Capture the cell that displays the provided text and extract its (x, y) central coordinate. 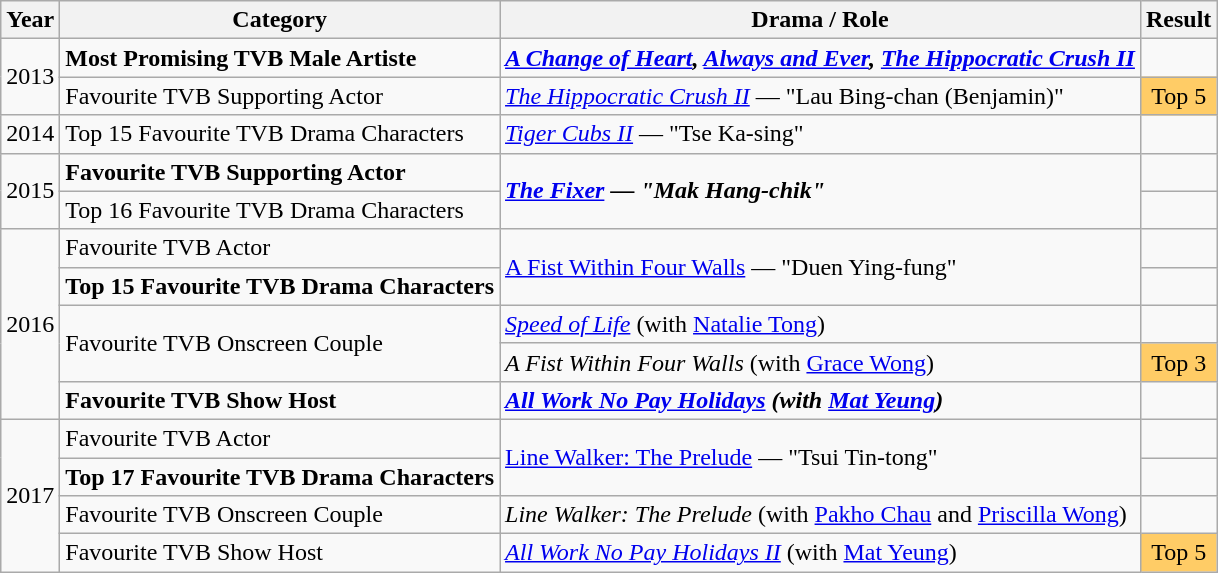
The Fixer — "Mak Hang-chik" (820, 191)
Tiger Cubs II — "Tse Ka-sing" (820, 134)
The Hippocratic Crush II — "Lau Bing-chan (Benjamin)" (820, 96)
Category (280, 20)
Drama / Role (820, 20)
Year (30, 20)
2015 (30, 191)
Speed of Life (with Natalie Tong) (820, 324)
Line Walker: The Prelude — "Tsui Tin-tong" (820, 457)
A Fist Within Four Walls — "Duen Ying-fung" (820, 267)
Top 17 Favourite TVB Drama Characters (280, 477)
Top 16 Favourite TVB Drama Characters (280, 210)
2014 (30, 134)
Most Promising TVB Male Artiste (280, 58)
Result (1178, 20)
2013 (30, 77)
All Work No Pay Holidays II (with Mat Yeung) (820, 553)
A Change of Heart, Always and Ever, The Hippocratic Crush II (820, 58)
Top 3 (1178, 362)
Line Walker: The Prelude (with Pakho Chau and Priscilla Wong) (820, 515)
A Fist Within Four Walls (with Grace Wong) (820, 362)
2016 (30, 324)
2017 (30, 495)
All Work No Pay Holidays (with Mat Yeung) (820, 400)
